Provide the [X, Y] coordinate of the cell's center where the given text is located.  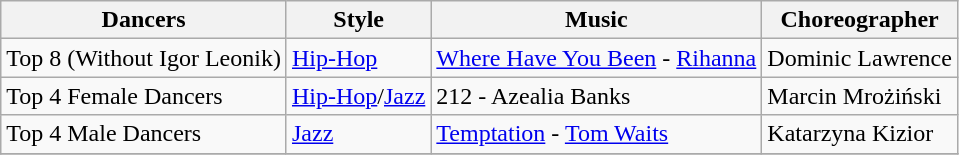
Style [358, 20]
Dancers [144, 20]
Music [596, 20]
Choreographer [860, 20]
Top 4 Female Dancers [144, 96]
Marcin Mrożiński [860, 96]
Hip-Hop/Jazz [358, 96]
Katarzyna Kizior [860, 134]
Where Have You Been - Rihanna [596, 58]
Top 4 Male Dancers [144, 134]
Top 8 (Without Igor Leonik) [144, 58]
212 - Azealia Banks [596, 96]
Hip-Hop [358, 58]
Temptation - Tom Waits [596, 134]
Dominic Lawrence [860, 58]
Jazz [358, 134]
